Identify which cell holds the provided text, then report its (x, y) central coordinate. 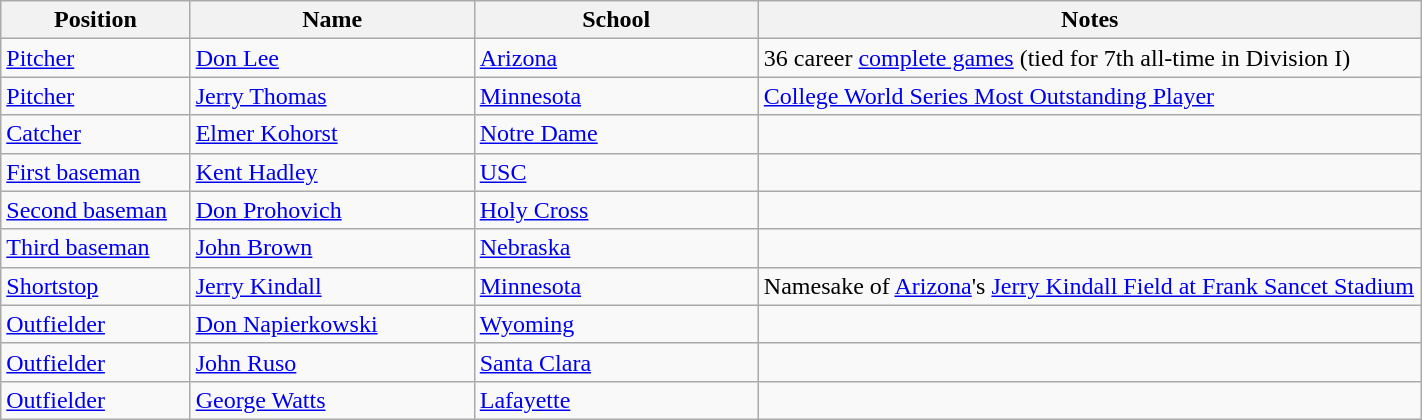
Notes (1090, 20)
John Ruso (332, 362)
Third baseman (96, 248)
Don Prohovich (332, 210)
First baseman (96, 172)
Notre Dame (616, 134)
Lafayette (616, 400)
Santa Clara (616, 362)
Jerry Thomas (332, 96)
Don Napierkowski (332, 324)
John Brown (332, 248)
Name (332, 20)
Second baseman (96, 210)
Position (96, 20)
Jerry Kindall (332, 286)
USC (616, 172)
Arizona (616, 58)
Catcher (96, 134)
Kent Hadley (332, 172)
Elmer Kohorst (332, 134)
36 career complete games (tied for 7th all-time in Division I) (1090, 58)
Holy Cross (616, 210)
Shortstop (96, 286)
Don Lee (332, 58)
Nebraska (616, 248)
Wyoming (616, 324)
College World Series Most Outstanding Player (1090, 96)
George Watts (332, 400)
Namesake of Arizona's Jerry Kindall Field at Frank Sancet Stadium (1090, 286)
School (616, 20)
